Provide the (x, y) coordinate of the cell's center where the given text is located.  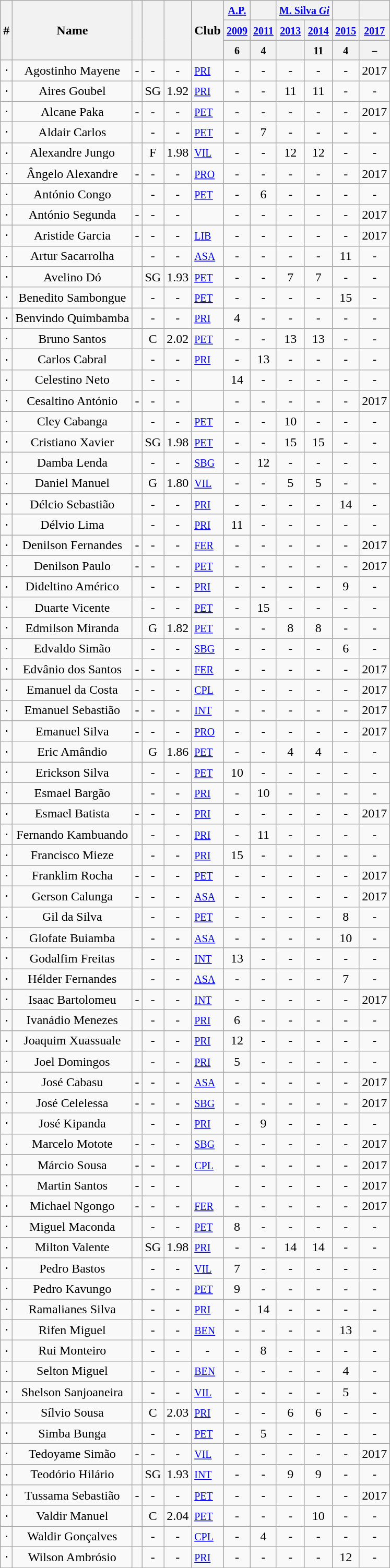
Hélder Fernandes (72, 979)
Márcio Sousa (72, 1165)
Benvindo Quimbamba (72, 318)
Ângelo Alexandre (72, 174)
Tussama Sebastião (72, 1495)
Waldir Gonçalves (72, 1537)
Martin Santos (72, 1185)
Erickson Silva (72, 773)
Marcelo Motote (72, 1144)
Miguel Maconda (72, 1227)
2.04 (178, 1516)
2.03 (178, 1412)
F (153, 153)
Sílvio Sousa (72, 1412)
Ivanádio Menezes (72, 1020)
Dideltino Américo (72, 587)
Alexandre Jungo (72, 153)
Pedro Bastos (72, 1268)
Emanuel da Costa (72, 690)
2009 (237, 30)
Michael Ngongo (72, 1206)
Valdir Manuel (72, 1516)
Edvaldo Simão (72, 649)
A.P. (237, 10)
Aldair Carlos (72, 133)
2013 (290, 30)
Franklim Rocha (72, 876)
Daniel Manuel (72, 483)
Milton Valente (72, 1248)
Benedito Sambongue (72, 298)
Joaquim Xuassuale (72, 1041)
Club (208, 30)
2.02 (178, 339)
Bruno Santos (72, 339)
Damba Lenda (72, 463)
Cristiano Xavier (72, 442)
Emanuel Sebastião (72, 710)
Isaac Bartolomeu (72, 1000)
Délcio Sebastião (72, 504)
2011 (264, 30)
Fernando Kambuando (72, 835)
Celestino Neto (72, 380)
Esmael Bargão (72, 793)
Tedoyame Simão (72, 1454)
M. Silva Gi (304, 10)
José Celelessa (72, 1103)
Godalfim Freitas (72, 958)
Cley Cabanga (72, 422)
Simba Bunga (72, 1433)
2014 (318, 30)
Ramalianes Silva (72, 1310)
– (375, 50)
Artur Sacarrolha (72, 256)
Cesaltino António (72, 401)
1.82 (178, 628)
Teodório Hilário (72, 1475)
Gil da Silva (72, 917)
Edmilson Miranda (72, 628)
Eric Amândio (72, 752)
Glofate Buiamba (72, 938)
Agostinho Mayene (72, 70)
LIB (208, 235)
Duarte Vicente (72, 608)
Alcane Paka (72, 112)
2015 (346, 30)
Gerson Calunga (72, 896)
Shelson Sanjoaneira (72, 1392)
Edvânio dos Santos (72, 669)
José Cabasu (72, 1083)
Aires Goubel (72, 91)
António Segunda (72, 215)
António Congo (72, 194)
Carlos Cabral (72, 360)
Aristide Garcia (72, 235)
Denilson Paulo (72, 566)
Selton Miguel (72, 1371)
Denilson Fernandes (72, 545)
Joel Domingos (72, 1062)
José Kipanda (72, 1124)
Francisco Mieze (72, 855)
Avelino Dó (72, 277)
Délvio Lima (72, 525)
Esmael Batista (72, 814)
Rifen Miguel (72, 1330)
1.92 (178, 91)
Name (72, 30)
Wilson Ambrósio (72, 1557)
Rui Monteiro (72, 1351)
# (6, 30)
Pedro Kavungo (72, 1289)
1.86 (178, 752)
1.80 (178, 483)
Emanuel Silva (72, 731)
